Identify which cell holds the provided text, then report its (X, Y) central coordinate. 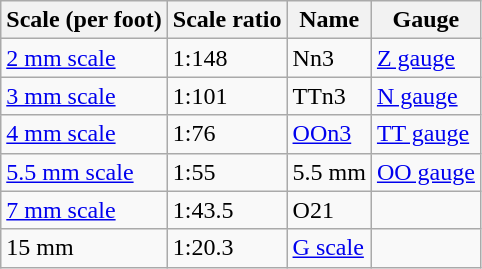
O21 (329, 210)
TT gauge (426, 134)
Scale ratio (227, 20)
1:76 (227, 134)
G scale (329, 248)
4 mm scale (84, 134)
1:101 (227, 96)
3 mm scale (84, 96)
1:148 (227, 58)
2 mm scale (84, 58)
TTn3 (329, 96)
1:20.3 (227, 248)
Nn3 (329, 58)
Gauge (426, 20)
1:43.5 (227, 210)
Scale (per foot) (84, 20)
1:55 (227, 172)
5.5 mm (329, 172)
Name (329, 20)
OO gauge (426, 172)
OOn3 (329, 134)
N gauge (426, 96)
7 mm scale (84, 210)
Z gauge (426, 58)
15 mm (84, 248)
5.5 mm scale (84, 172)
